Locate the cell with the specified text and output its [x, y] center coordinate. 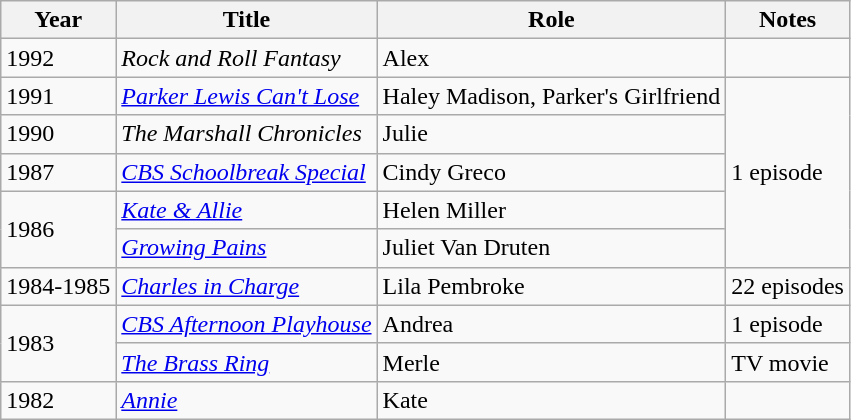
The Brass Ring [246, 362]
CBS Afternoon Playhouse [246, 324]
Kate [552, 400]
Role [552, 20]
22 episodes [788, 286]
Rock and Roll Fantasy [246, 58]
CBS Schoolbreak Special [246, 172]
Notes [788, 20]
Lila Pembroke [552, 286]
TV movie [788, 362]
Cindy Greco [552, 172]
Helen Miller [552, 210]
1983 [58, 343]
Juliet Van Druten [552, 248]
1987 [58, 172]
Charles in Charge [246, 286]
Parker Lewis Can't Lose [246, 96]
Andrea [552, 324]
1991 [58, 96]
Haley Madison, Parker's Girlfriend [552, 96]
Growing Pains [246, 248]
Julie [552, 134]
Kate & Allie [246, 210]
1986 [58, 229]
1984-1985 [58, 286]
1992 [58, 58]
1990 [58, 134]
Title [246, 20]
1982 [58, 400]
The Marshall Chronicles [246, 134]
Annie [246, 400]
Alex [552, 58]
Year [58, 20]
Merle [552, 362]
